Extract the [x, y] coordinate from the center of the cell holding the provided text.  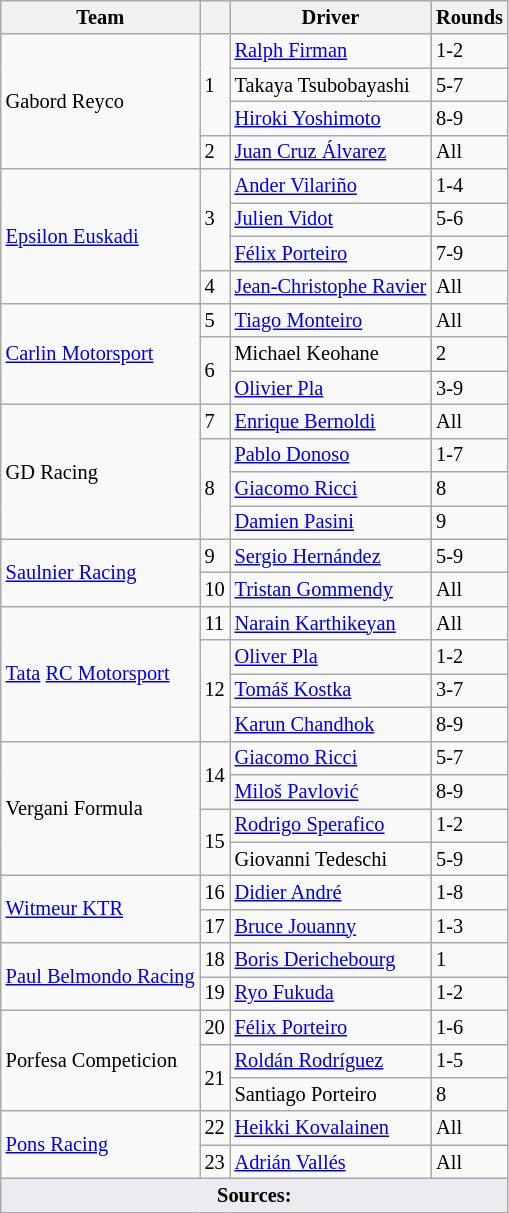
1-8 [470, 892]
16 [215, 892]
Paul Belmondo Racing [100, 976]
18 [215, 960]
Ralph Firman [331, 51]
Sergio Hernández [331, 556]
1-6 [470, 1027]
Ryo Fukuda [331, 993]
12 [215, 690]
Gabord Reyco [100, 102]
Didier André [331, 892]
21 [215, 1078]
Narain Karthikeyan [331, 623]
Tiago Monteiro [331, 320]
Pons Racing [100, 1144]
1-5 [470, 1061]
1-3 [470, 926]
Olivier Pla [331, 388]
Saulnier Racing [100, 572]
Boris Derichebourg [331, 960]
1-4 [470, 186]
Adrián Vallés [331, 1162]
Heikki Kovalainen [331, 1128]
Enrique Bernoldi [331, 421]
Driver [331, 17]
7 [215, 421]
14 [215, 774]
10 [215, 589]
Tata RC Motorsport [100, 674]
7-9 [470, 253]
Epsilon Euskadi [100, 236]
Michael Keohane [331, 354]
Roldán Rodríguez [331, 1061]
20 [215, 1027]
22 [215, 1128]
Ander Vilariño [331, 186]
Vergani Formula [100, 808]
GD Racing [100, 472]
Tristan Gommendy [331, 589]
15 [215, 842]
3-9 [470, 388]
Karun Chandhok [331, 724]
Rounds [470, 17]
Hiroki Yoshimoto [331, 118]
Carlin Motorsport [100, 354]
Bruce Jouanny [331, 926]
Julien Vidot [331, 219]
Witmeur KTR [100, 908]
Takaya Tsubobayashi [331, 85]
Jean-Christophe Ravier [331, 287]
Pablo Donoso [331, 455]
Miloš Pavlović [331, 791]
5-6 [470, 219]
Damien Pasini [331, 522]
17 [215, 926]
Rodrigo Sperafico [331, 825]
23 [215, 1162]
Tomáš Kostka [331, 690]
11 [215, 623]
Juan Cruz Álvarez [331, 152]
4 [215, 287]
Porfesa Competicion [100, 1060]
Santiago Porteiro [331, 1094]
6 [215, 370]
Oliver Pla [331, 657]
Team [100, 17]
5 [215, 320]
Sources: [254, 1195]
1-7 [470, 455]
Giovanni Tedeschi [331, 859]
3 [215, 220]
19 [215, 993]
3-7 [470, 690]
